Detect which cell encompasses the target text, then output its [X, Y] center coordinate. 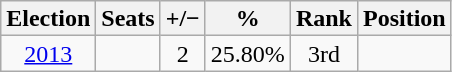
Position [404, 18]
Rank [324, 18]
Election [48, 18]
25.80% [248, 54]
+/− [182, 18]
% [248, 18]
Seats [128, 18]
2013 [48, 54]
2 [182, 54]
3rd [324, 54]
